Capture the cell that displays the provided text and extract its (x, y) central coordinate. 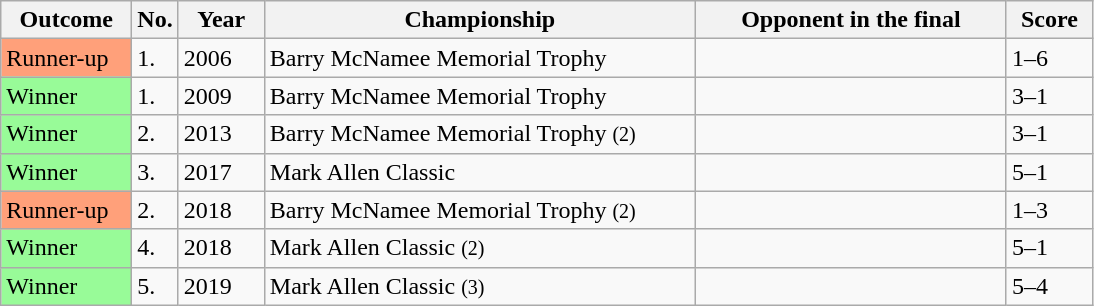
No. (155, 20)
3. (155, 172)
2006 (221, 58)
5. (155, 286)
Score (1049, 20)
Outcome (66, 20)
4. (155, 248)
2013 (221, 134)
Mark Allen Classic (2) (480, 248)
Championship (480, 20)
2009 (221, 96)
5–4 (1049, 286)
1–3 (1049, 210)
Mark Allen Classic (480, 172)
Year (221, 20)
1–6 (1049, 58)
Mark Allen Classic (3) (480, 286)
2019 (221, 286)
2017 (221, 172)
Opponent in the final (850, 20)
